Detect which cell encompasses the target text, then output its (X, Y) center coordinate. 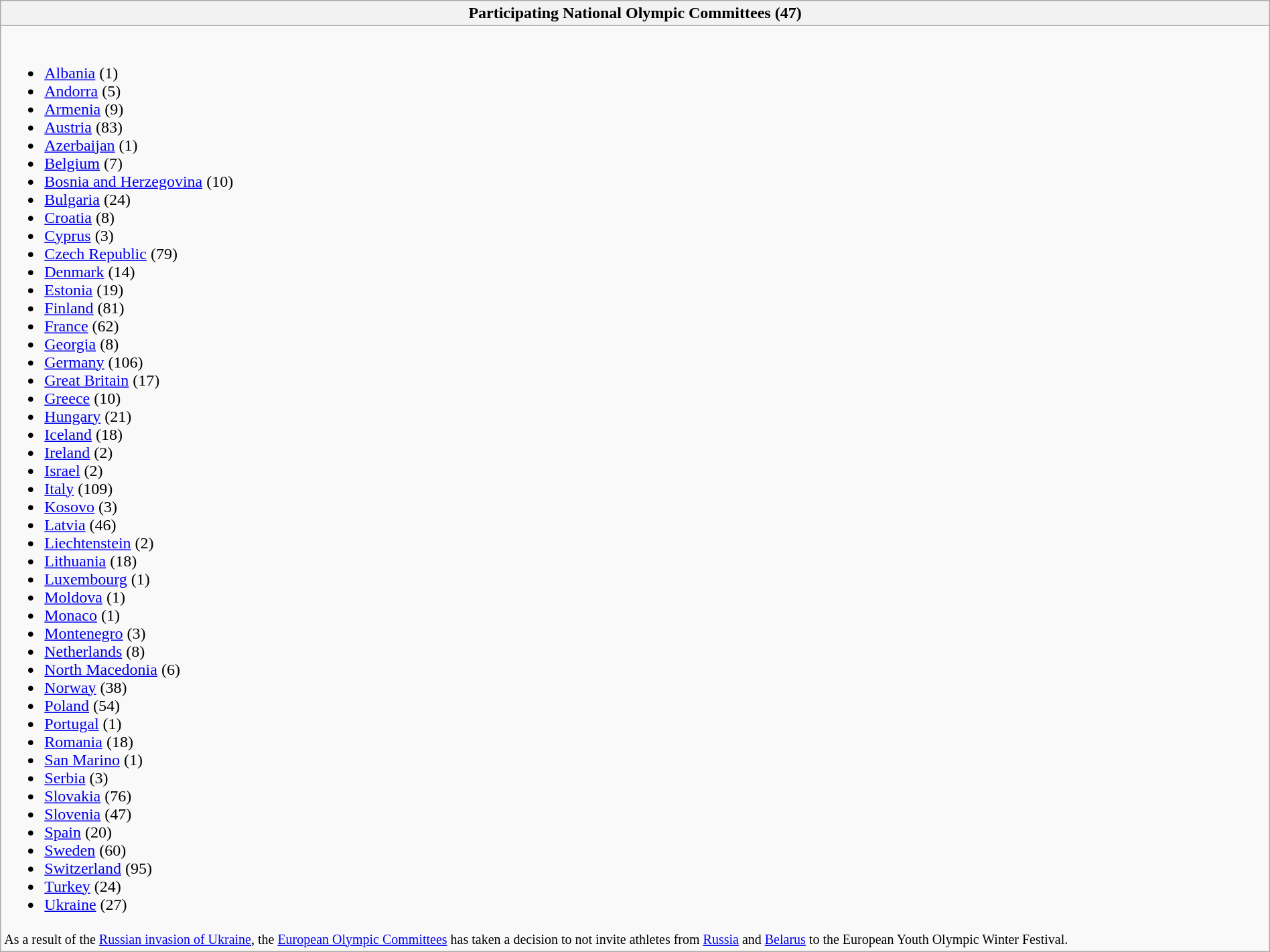
Participating National Olympic Committees (47) (635, 13)
